Find where the given text appears and provide that cell's center as [x, y] coordinate. 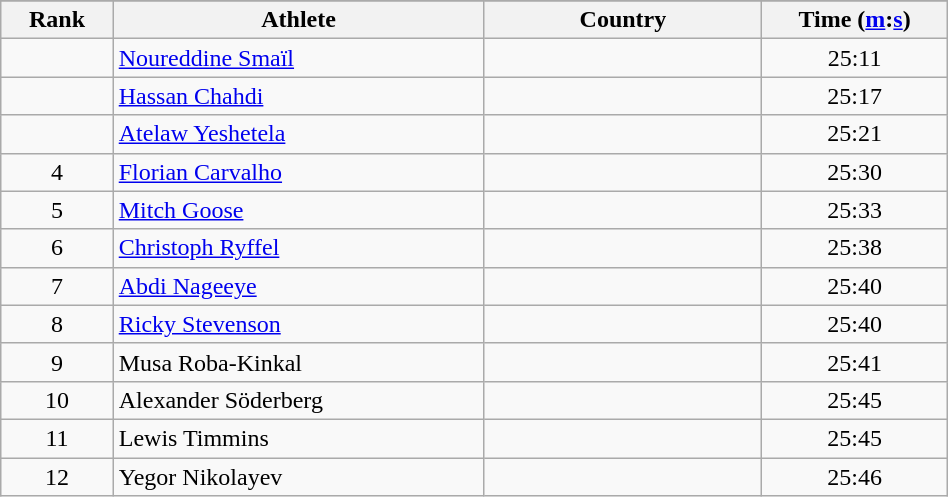
12 [57, 477]
Florian Carvalho [298, 172]
25:33 [854, 210]
8 [57, 324]
5 [57, 210]
6 [57, 248]
Yegor Nikolayev [298, 477]
Atelaw Yeshetela [298, 134]
Time (m:s) [854, 20]
25:46 [854, 477]
Lewis Timmins [298, 438]
Ricky Stevenson [298, 324]
9 [57, 362]
Country [623, 20]
Alexander Söderberg [298, 400]
25:11 [854, 58]
Musa Roba-Kinkal [298, 362]
25:30 [854, 172]
10 [57, 400]
Christoph Ryffel [298, 248]
25:41 [854, 362]
Athlete [298, 20]
Hassan Chahdi [298, 96]
Noureddine Smaïl [298, 58]
25:21 [854, 134]
Mitch Goose [298, 210]
Abdi Nageeye [298, 286]
7 [57, 286]
25:38 [854, 248]
25:17 [854, 96]
11 [57, 438]
Rank [57, 20]
4 [57, 172]
